From the cell containing the given text, extract its center point as (x, y) coordinate. 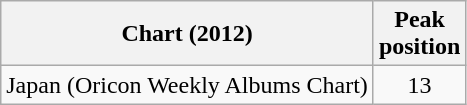
13 (419, 85)
Chart (2012) (188, 34)
Japan (Oricon Weekly Albums Chart) (188, 85)
Peakposition (419, 34)
